Return (X, Y) of the center of cell containing provided text 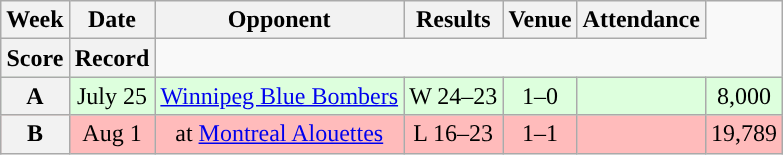
July 25 (112, 96)
L 16–23 (454, 134)
A (35, 96)
at Montreal Alouettes (280, 134)
W 24–23 (454, 96)
Results (454, 20)
19,789 (744, 134)
B (35, 134)
Week (35, 20)
Venue (540, 20)
Attendance (641, 20)
8,000 (744, 96)
Date (112, 20)
Opponent (280, 20)
Aug 1 (112, 134)
Record (112, 58)
Winnipeg Blue Bombers (280, 96)
1–0 (540, 96)
Score (35, 58)
1–1 (540, 134)
